Identify which cell holds the provided text, then report its (X, Y) central coordinate. 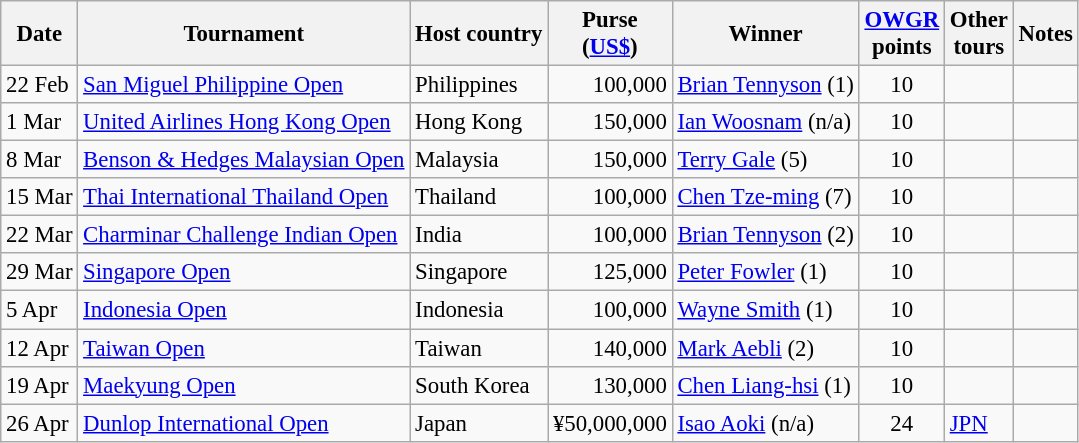
Notes (1046, 34)
Maekyung Open (244, 385)
Singapore Open (244, 273)
Winner (766, 34)
Brian Tennyson (1) (766, 85)
India (479, 235)
Host country (479, 34)
Indonesia (479, 310)
15 Mar (40, 197)
Chen Liang-hsi (1) (766, 385)
Thai International Thailand Open (244, 197)
Dunlop International Open (244, 423)
Date (40, 34)
JPN (978, 423)
26 Apr (40, 423)
19 Apr (40, 385)
Hong Kong (479, 122)
8 Mar (40, 160)
Singapore (479, 273)
Malaysia (479, 160)
22 Feb (40, 85)
Taiwan (479, 348)
1 Mar (40, 122)
140,000 (610, 348)
Tournament (244, 34)
¥50,000,000 (610, 423)
Wayne Smith (1) (766, 310)
Chen Tze-ming (7) (766, 197)
Othertours (978, 34)
22 Mar (40, 235)
Charminar Challenge Indian Open (244, 235)
24 (902, 423)
Peter Fowler (1) (766, 273)
29 Mar (40, 273)
San Miguel Philippine Open (244, 85)
Purse(US$) (610, 34)
United Airlines Hong Kong Open (244, 122)
Japan (479, 423)
Benson & Hedges Malaysian Open (244, 160)
12 Apr (40, 348)
130,000 (610, 385)
South Korea (479, 385)
Isao Aoki (n/a) (766, 423)
Ian Woosnam (n/a) (766, 122)
125,000 (610, 273)
5 Apr (40, 310)
Mark Aebli (2) (766, 348)
Brian Tennyson (2) (766, 235)
Thailand (479, 197)
Indonesia Open (244, 310)
OWGRpoints (902, 34)
Taiwan Open (244, 348)
Philippines (479, 85)
Terry Gale (5) (766, 160)
